Provide the (X, Y) coordinate of the cell's center where the given text is located.  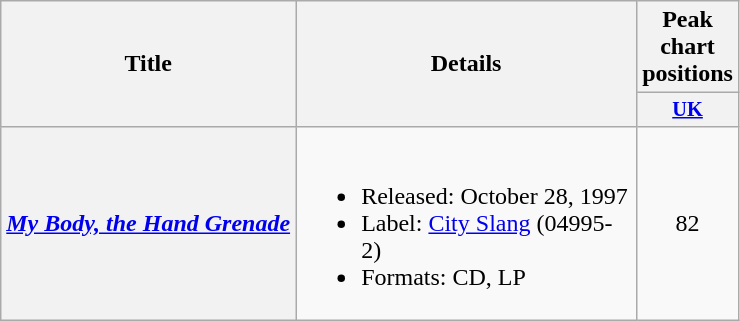
Released: October 28, 1997Label: City Slang (04995-2)Formats: CD, LP (466, 223)
My Body, the Hand Grenade (148, 223)
Details (466, 64)
Title (148, 64)
82 (688, 223)
UK (688, 110)
Peak chart positions (688, 47)
